Find where the given text appears and provide that cell's center as (x, y) coordinate. 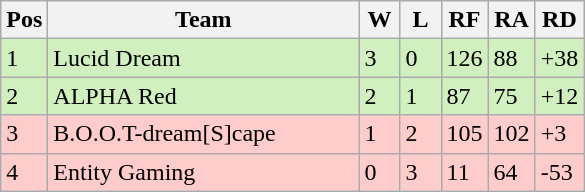
ALPHA Red (204, 96)
88 (512, 58)
11 (464, 172)
Pos (24, 20)
RA (512, 20)
+3 (560, 134)
+38 (560, 58)
RD (560, 20)
+12 (560, 96)
Team (204, 20)
87 (464, 96)
Entity Gaming (204, 172)
4 (24, 172)
-53 (560, 172)
75 (512, 96)
126 (464, 58)
B.O.O.T-dream[S]cape (204, 134)
L (420, 20)
102 (512, 134)
Lucid Dream (204, 58)
64 (512, 172)
RF (464, 20)
105 (464, 134)
W (380, 20)
